Identify which cell holds the provided text, then report its (x, y) central coordinate. 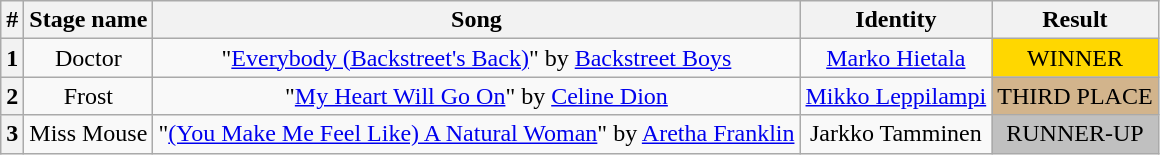
Result (1075, 20)
Miss Mouse (88, 134)
RUNNER-UP (1075, 134)
Jarkko Tamminen (896, 134)
Stage name (88, 20)
THIRD PLACE (1075, 96)
2 (12, 96)
"My Heart Will Go On" by Celine Dion (476, 96)
"(You Make Me Feel Like) A Natural Woman" by Aretha Franklin (476, 134)
Doctor (88, 58)
3 (12, 134)
Song (476, 20)
Marko Hietala (896, 58)
Frost (88, 96)
Mikko Leppilampi (896, 96)
WINNER (1075, 58)
# (12, 20)
Identity (896, 20)
"Everybody (Backstreet's Back)" by Backstreet Boys (476, 58)
1 (12, 58)
